Find where the given text appears and provide that cell's center as (X, Y) coordinate. 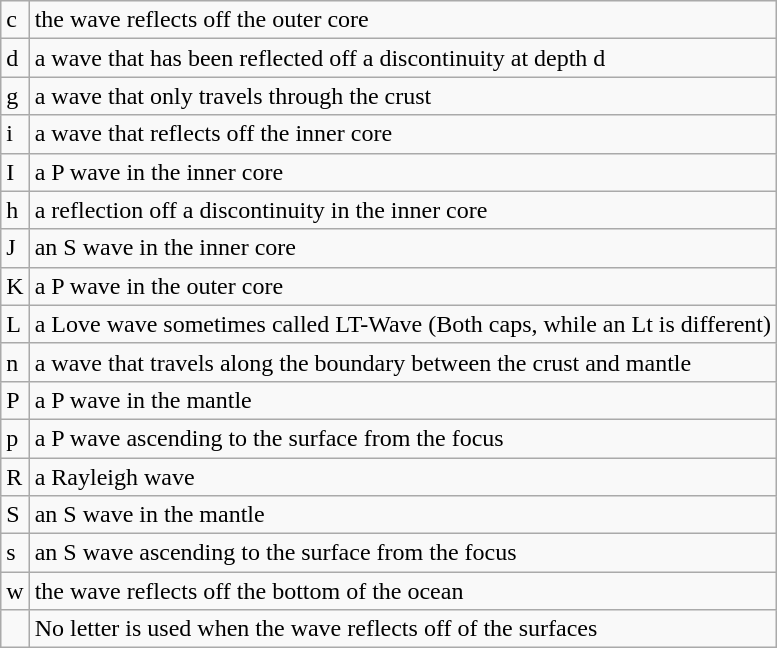
S (15, 515)
g (15, 96)
a P wave in the outer core (402, 286)
a Love wave sometimes called LT-Wave (Both caps, while an Lt is different) (402, 324)
n (15, 362)
a wave that reflects off the inner core (402, 134)
No letter is used when the wave reflects off of the surfaces (402, 629)
a wave that has been reflected off a discontinuity at depth d (402, 58)
J (15, 248)
a reflection off a discontinuity in the inner core (402, 210)
P (15, 400)
an S wave in the mantle (402, 515)
w (15, 591)
an S wave in the inner core (402, 248)
s (15, 553)
L (15, 324)
I (15, 172)
the wave reflects off the bottom of the ocean (402, 591)
c (15, 20)
h (15, 210)
the wave reflects off the outer core (402, 20)
R (15, 477)
an S wave ascending to the surface from the focus (402, 553)
d (15, 58)
i (15, 134)
p (15, 438)
a P wave ascending to the surface from the focus (402, 438)
a wave that only travels through the crust (402, 96)
a wave that travels along the boundary between the crust and mantle (402, 362)
a Rayleigh wave (402, 477)
a P wave in the inner core (402, 172)
K (15, 286)
a P wave in the mantle (402, 400)
